Identify which cell holds the provided text, then report its (x, y) central coordinate. 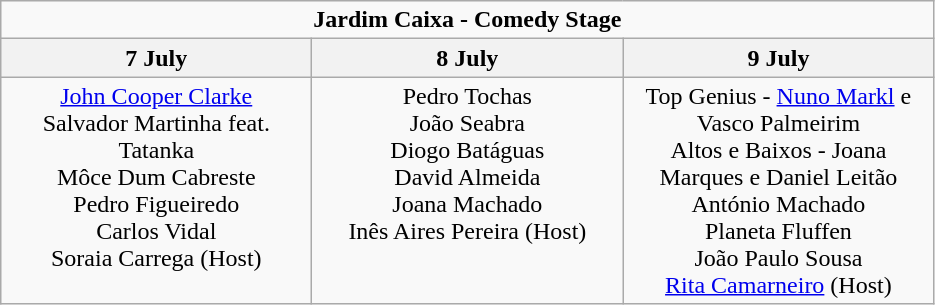
John Cooper ClarkeSalvador Martinha feat. TatankaMôce Dum CabrestePedro FigueiredoCarlos VidalSoraia Carrega (Host) (156, 190)
9 July (778, 58)
Pedro TochasJoão SeabraDiogo BatáguasDavid AlmeidaJoana MachadoInês Aires Pereira (Host) (468, 190)
Jardim Caixa - Comedy Stage (468, 20)
8 July (468, 58)
7 July (156, 58)
